Provide the (x, y) coordinate of the cell's center where the given text is located.  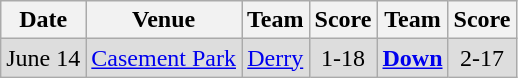
Derry (276, 58)
Down (412, 58)
Date (44, 20)
2-17 (482, 58)
Casement Park (164, 58)
June 14 (44, 58)
Venue (164, 20)
1-18 (343, 58)
